Detect which cell encompasses the target text, then output its (x, y) center coordinate. 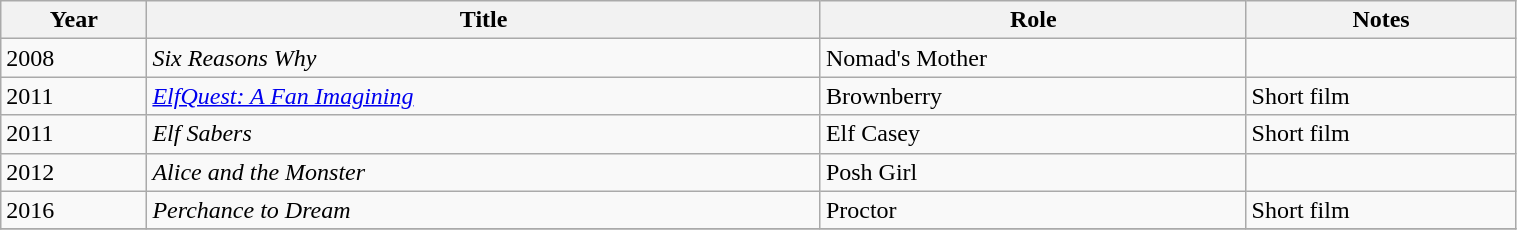
Posh Girl (1033, 172)
Brownberry (1033, 96)
Notes (1381, 20)
2016 (74, 210)
2008 (74, 58)
ElfQuest: A Fan Imagining (484, 96)
Year (74, 20)
Title (484, 20)
Role (1033, 20)
Perchance to Dream (484, 210)
Proctor (1033, 210)
Nomad's Mother (1033, 58)
Elf Casey (1033, 134)
Alice and the Monster (484, 172)
2012 (74, 172)
Elf Sabers (484, 134)
Six Reasons Why (484, 58)
